Search for the cell housing the specified text and yield its (x, y) center coordinate. 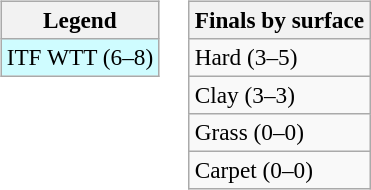
Clay (3–3) (279, 95)
Finals by surface (279, 20)
Hard (3–5) (279, 57)
Carpet (0–0) (279, 171)
Legend (80, 20)
ITF WTT (6–8) (80, 57)
Grass (0–0) (279, 133)
